For the text-containing cell, return its midpoint in (x, y) coordinate format. 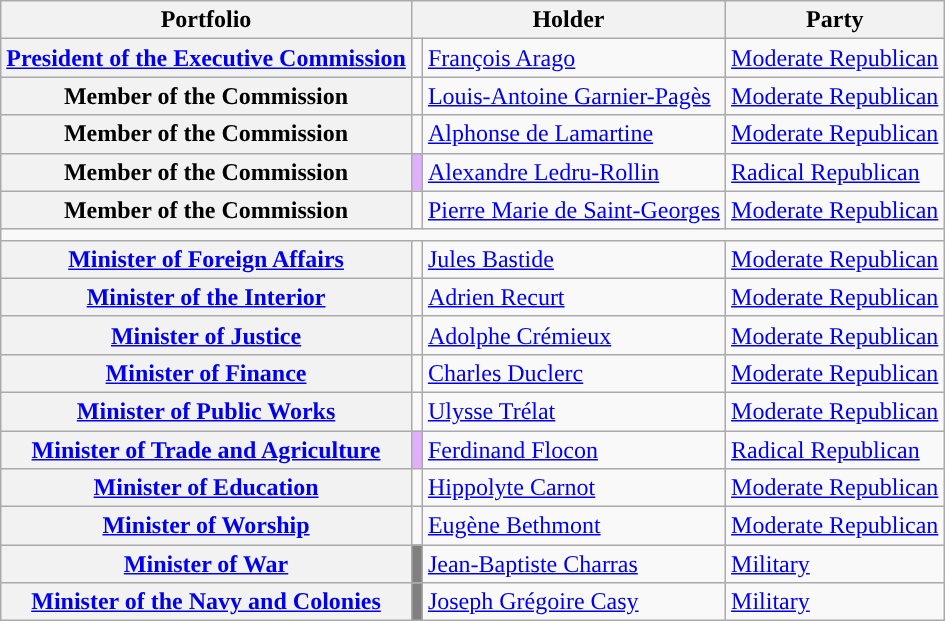
Alexandre Ledru-Rollin (574, 172)
Minister of Worship (206, 526)
President of the Executive Commission (206, 58)
Jules Bastide (574, 259)
Charles Duclerc (574, 373)
Minister of the Navy and Colonies (206, 602)
Minister of Trade and Agriculture (206, 449)
Minister of Public Works (206, 411)
Party (835, 20)
François Arago (574, 58)
Minister of Education (206, 488)
Holder (568, 20)
Adolphe Crémieux (574, 335)
Eugène Bethmont (574, 526)
Minister of Foreign Affairs (206, 259)
Minister of War (206, 564)
Hippolyte Carnot (574, 488)
Minister of Finance (206, 373)
Jean-Baptiste Charras (574, 564)
Pierre Marie de Saint-Georges (574, 210)
Adrien Recurt (574, 297)
Louis-Antoine Garnier-Pagès (574, 96)
Ferdinand Flocon (574, 449)
Portfolio (206, 20)
Minister of Justice (206, 335)
Joseph Grégoire Casy (574, 602)
Alphonse de Lamartine (574, 134)
Minister of the Interior (206, 297)
Ulysse Trélat (574, 411)
